Extract the [X, Y] coordinate from the center of the cell holding the provided text.  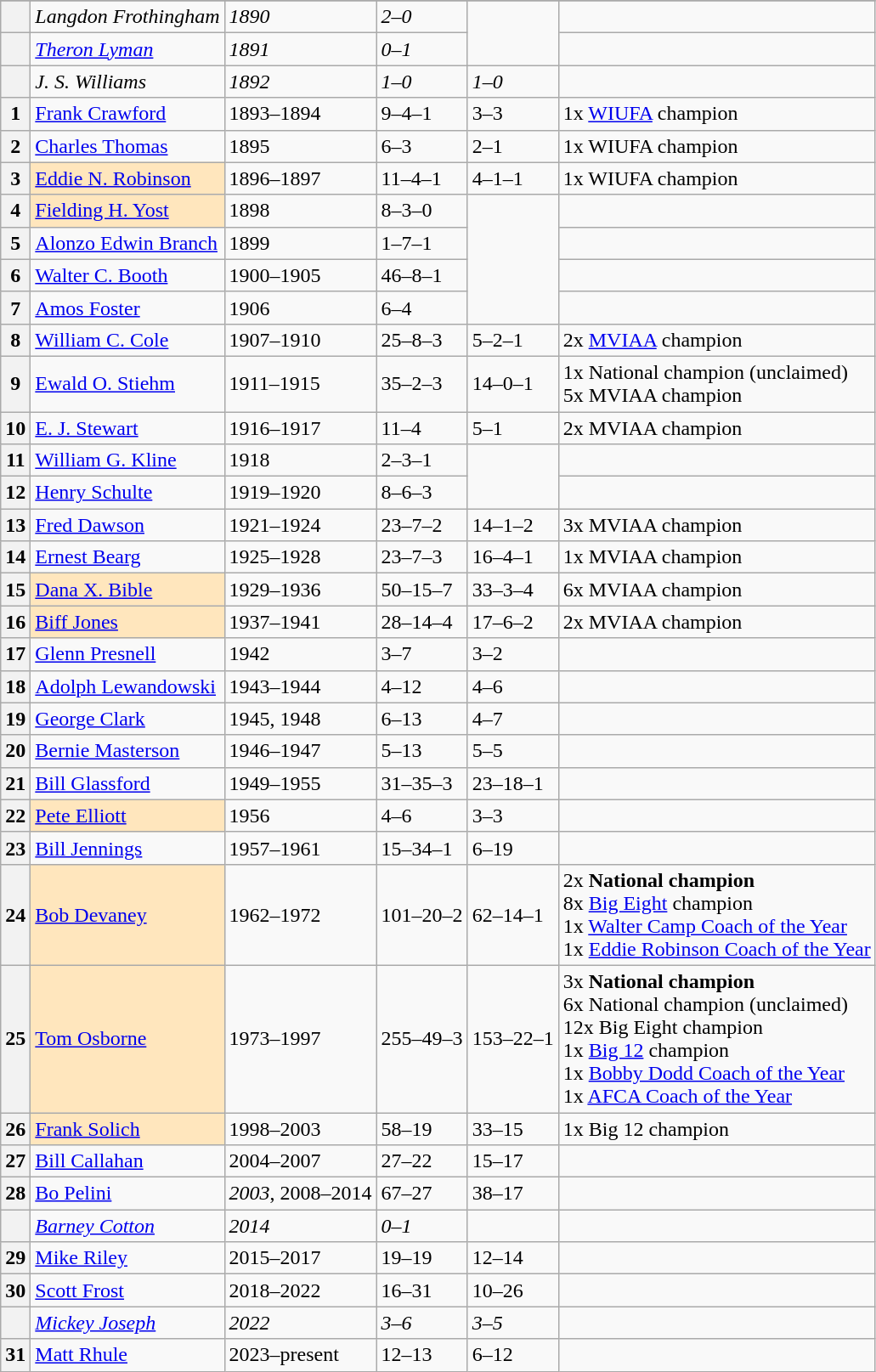
12 [15, 493]
5–2–1 [513, 340]
23–7–2 [421, 525]
6–4 [421, 308]
Glenn Presnell [127, 654]
3–5 [513, 1323]
11–4 [421, 427]
1962–1972 [301, 914]
1896–1897 [301, 178]
1949–1955 [301, 783]
29 [15, 1258]
255–49–3 [421, 1038]
5–5 [513, 751]
8 [15, 340]
33–15 [513, 1129]
14–1–2 [513, 525]
17 [15, 654]
101–20–2 [421, 914]
Charles Thomas [127, 146]
1921–1924 [301, 525]
6x MVIAA champion [717, 590]
Bo Pelini [127, 1194]
Frank Crawford [127, 114]
9–4–1 [421, 114]
14 [15, 557]
1937–1941 [301, 622]
19 [15, 719]
2–0 [421, 17]
Dana X. Bible [127, 590]
28 [15, 1194]
1899 [301, 243]
Bill Jennings [127, 848]
17–6–2 [513, 622]
16–31 [421, 1290]
2004–2007 [301, 1161]
13 [15, 525]
9 [15, 384]
38–17 [513, 1194]
2023–present [301, 1355]
4 [15, 211]
Eddie N. Robinson [127, 178]
4–1–1 [513, 178]
23 [15, 848]
15–17 [513, 1161]
1895 [301, 146]
Amos Foster [127, 308]
1906 [301, 308]
1891 [301, 49]
1x Big 12 champion [717, 1129]
Adolph Lewandowski [127, 686]
6–13 [421, 719]
1998–2003 [301, 1129]
Bernie Masterson [127, 751]
6–3 [421, 146]
1925–1928 [301, 557]
58–19 [421, 1129]
Frank Solich [127, 1129]
1946–1947 [301, 751]
Tom Osborne [127, 1038]
26 [15, 1129]
11 [15, 460]
16 [15, 622]
19–19 [421, 1258]
1–7–1 [421, 243]
3–6 [421, 1323]
21 [15, 783]
2x National champion 8x Big Eight champion 1x Walter Camp Coach of the Year 1x Eddie Robinson Coach of the Year [717, 914]
3–2 [513, 654]
16–4–1 [513, 557]
62–14–1 [513, 914]
25–8–3 [421, 340]
25 [15, 1038]
15 [15, 590]
Barney Cotton [127, 1226]
30 [15, 1290]
1973–1997 [301, 1038]
Langdon Frothingham [127, 17]
14–0–1 [513, 384]
2–3–1 [421, 460]
5–1 [513, 427]
Mike Riley [127, 1258]
22 [15, 816]
Matt Rhule [127, 1355]
2003, 2008–2014 [301, 1194]
J. S. Williams [127, 82]
Pete Elliott [127, 816]
153–22–1 [513, 1038]
11–4–1 [421, 178]
Alonzo Edwin Branch [127, 243]
1919–1920 [301, 493]
6 [15, 275]
Theron Lyman [127, 49]
4–7 [513, 719]
31 [15, 1355]
Bill Callahan [127, 1161]
1957–1961 [301, 848]
4–12 [421, 686]
20 [15, 751]
1911–1915 [301, 384]
George Clark [127, 719]
2015–2017 [301, 1258]
Fred Dawson [127, 525]
2018–2022 [301, 1290]
Scott Frost [127, 1290]
1916–1917 [301, 427]
3 [15, 178]
33–3–4 [513, 590]
Fielding H. Yost [127, 211]
67–27 [421, 1194]
15–34–1 [421, 848]
1942 [301, 654]
1892 [301, 82]
Mickey Joseph [127, 1323]
2014 [301, 1226]
12–13 [421, 1355]
23–7–3 [421, 557]
Bob Devaney [127, 914]
Ernest Bearg [127, 557]
1890 [301, 17]
5–13 [421, 751]
Henry Schulte [127, 493]
1943–1944 [301, 686]
27 [15, 1161]
1907–1910 [301, 340]
27–22 [421, 1161]
10–26 [513, 1290]
10 [15, 427]
1898 [301, 211]
8–6–3 [421, 493]
24 [15, 914]
E. J. Stewart [127, 427]
1945, 1948 [301, 719]
Bill Glassford [127, 783]
2022 [301, 1323]
Ewald O. Stiehm [127, 384]
William G. Kline [127, 460]
7 [15, 308]
18 [15, 686]
3x MVIAA champion [717, 525]
2 [15, 146]
2–1 [513, 146]
35–2–3 [421, 384]
1918 [301, 460]
31–35–3 [421, 783]
3–7 [421, 654]
1956 [301, 816]
6–19 [513, 848]
50–15–7 [421, 590]
William C. Cole [127, 340]
6–12 [513, 1355]
Biff Jones [127, 622]
8–3–0 [421, 211]
23–18–1 [513, 783]
1929–1936 [301, 590]
46–8–1 [421, 275]
1x National champion (unclaimed) 5x MVIAA champion [717, 384]
1x MVIAA champion [717, 557]
28–14–4 [421, 622]
1900–1905 [301, 275]
1893–1894 [301, 114]
12–14 [513, 1258]
Walter C. Booth [127, 275]
5 [15, 243]
1 [15, 114]
